For the text-containing cell, return its midpoint in [X, Y] coordinate format. 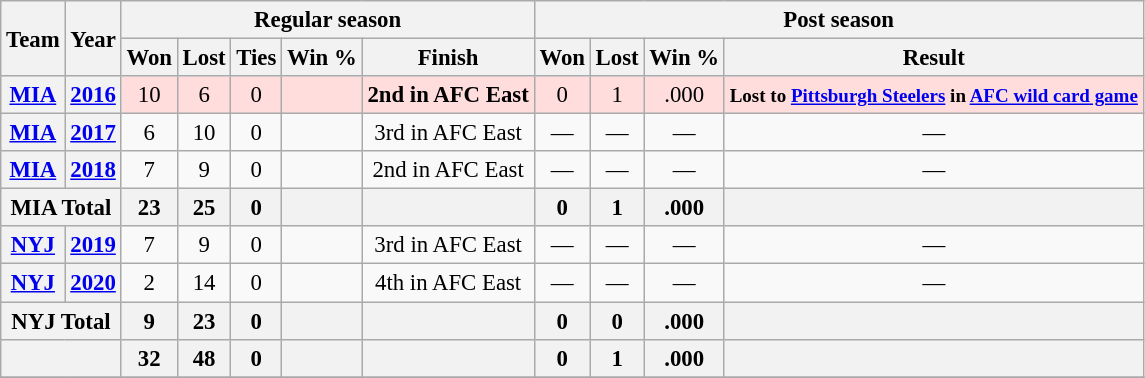
Post season [838, 20]
2020 [93, 283]
2018 [93, 170]
48 [204, 358]
MIA Total [61, 208]
Regular season [328, 20]
Team [33, 38]
32 [149, 358]
14 [204, 283]
Lost to Pittsburgh Steelers in AFC wild card game [934, 95]
4th in AFC East [448, 283]
Ties [256, 58]
Result [934, 58]
2 [149, 283]
NYJ Total [61, 321]
Year [93, 38]
Finish [448, 58]
2019 [93, 245]
2016 [93, 95]
2017 [93, 133]
25 [204, 208]
